Return the [X, Y] coordinate for the center point of the cell that contains the specified text.  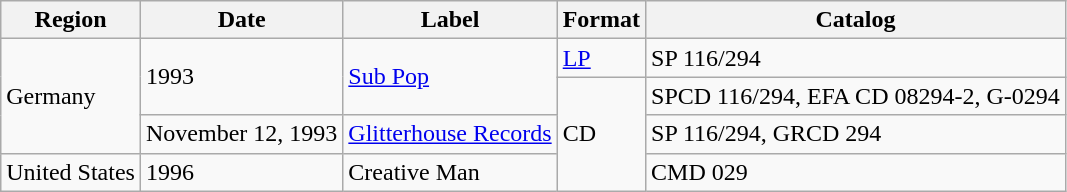
1993 [241, 77]
Sub Pop [450, 77]
Germany [71, 96]
November 12, 1993 [241, 134]
Date [241, 20]
CMD 029 [856, 172]
Region [71, 20]
Label [450, 20]
LP [601, 58]
SPCD 116/294, EFA CD 08294-2, G-0294 [856, 96]
CD [601, 134]
Format [601, 20]
Glitterhouse Records [450, 134]
SP 116/294 [856, 58]
Creative Man [450, 172]
SP 116/294, GRCD 294 [856, 134]
United States [71, 172]
1996 [241, 172]
Catalog [856, 20]
